From the cell containing the given text, extract its center point as (X, Y) coordinate. 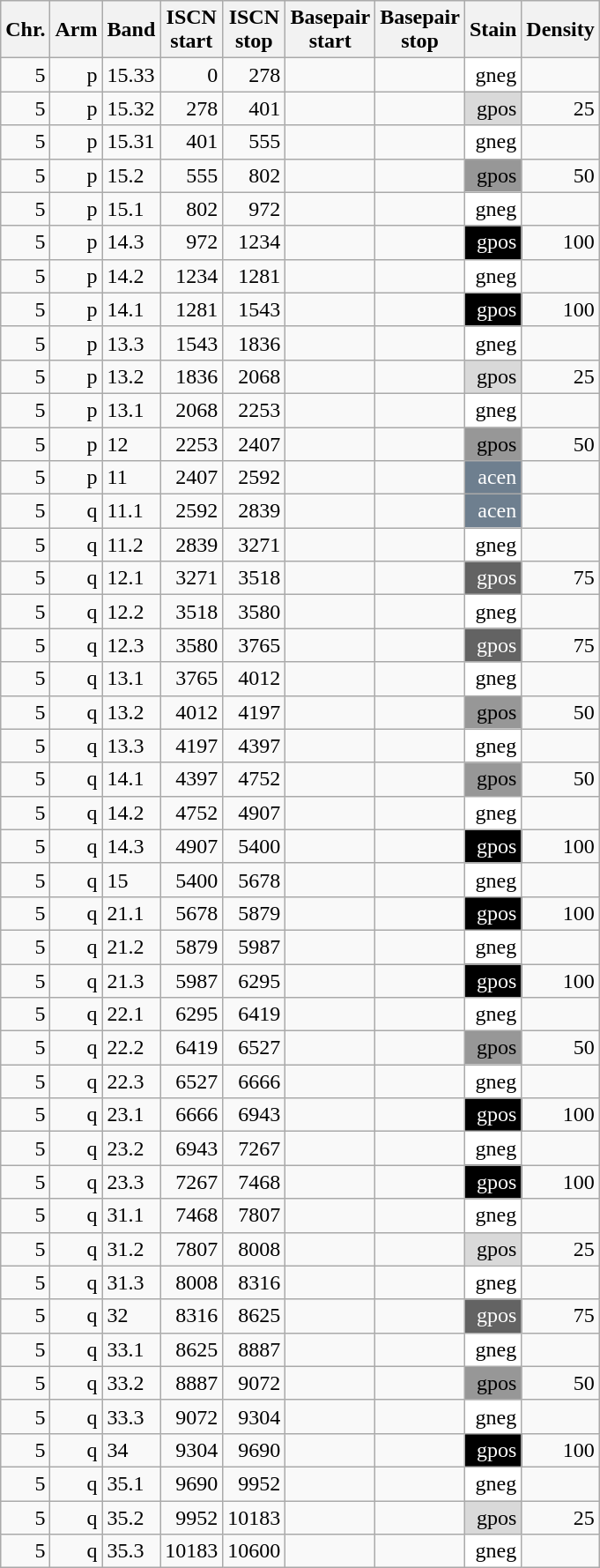
Stain (493, 30)
15.31 (131, 142)
15.2 (131, 175)
ISCNstart (192, 30)
11 (131, 478)
34 (131, 1450)
Chr. (26, 30)
31.1 (131, 1215)
12.2 (131, 612)
23.3 (131, 1182)
21.1 (131, 913)
23.2 (131, 1148)
31.2 (131, 1249)
Basepairstart (330, 30)
21.2 (131, 947)
11.1 (131, 511)
15.33 (131, 75)
32 (131, 1316)
Arm (76, 30)
12.1 (131, 578)
35.3 (131, 1551)
Basepairstop (420, 30)
15 (131, 880)
22.2 (131, 1048)
11.2 (131, 545)
Density (560, 30)
33.2 (131, 1383)
10600 (254, 1551)
33.3 (131, 1416)
15.32 (131, 108)
31.3 (131, 1282)
ISCNstop (254, 30)
23.1 (131, 1115)
0 (192, 75)
12.3 (131, 645)
35.2 (131, 1517)
33.1 (131, 1349)
22.3 (131, 1081)
Band (131, 30)
35.1 (131, 1483)
21.3 (131, 981)
15.1 (131, 209)
12 (131, 443)
22.1 (131, 1014)
